Output the [x, y] coordinate of the center of the cell containing the given text.  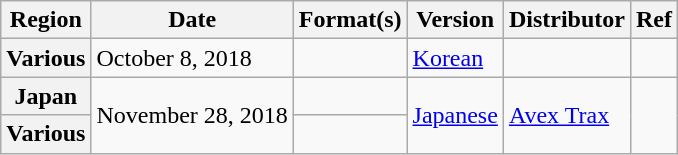
Format(s) [350, 20]
Japanese [455, 115]
Avex Trax [566, 115]
Version [455, 20]
November 28, 2018 [192, 115]
Date [192, 20]
October 8, 2018 [192, 58]
Ref [654, 20]
Region [46, 20]
Distributor [566, 20]
Korean [455, 58]
Japan [46, 96]
